Search for the cell housing the specified text and yield its [X, Y] center coordinate. 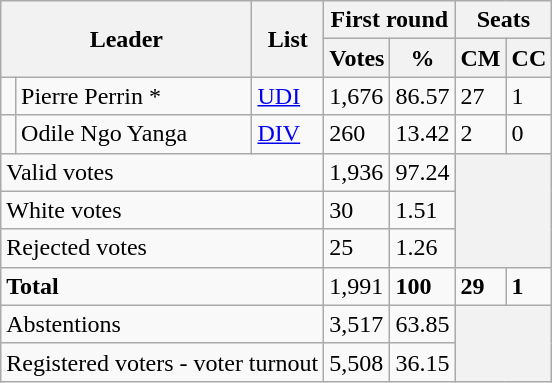
First round [390, 20]
Abstentions [162, 324]
% [422, 58]
29 [480, 286]
1.51 [422, 210]
36.15 [422, 362]
30 [357, 210]
Rejected votes [162, 248]
1,936 [357, 172]
2 [480, 134]
1.26 [422, 248]
CM [480, 58]
97.24 [422, 172]
UDI [288, 96]
List [288, 39]
Total [162, 286]
Pierre Perrin * [134, 96]
1,676 [357, 96]
63.85 [422, 324]
CC [529, 58]
Registered voters - voter turnout [162, 362]
DIV [288, 134]
White votes [162, 210]
100 [422, 286]
3,517 [357, 324]
Votes [357, 58]
0 [529, 134]
Valid votes [162, 172]
Odile Ngo Yanga [134, 134]
13.42 [422, 134]
260 [357, 134]
86.57 [422, 96]
5,508 [357, 362]
27 [480, 96]
Leader [126, 39]
1,991 [357, 286]
25 [357, 248]
Seats [504, 20]
